Pinpoint the cell where the given text exists, returning its (X, Y) midpoint coordinate. 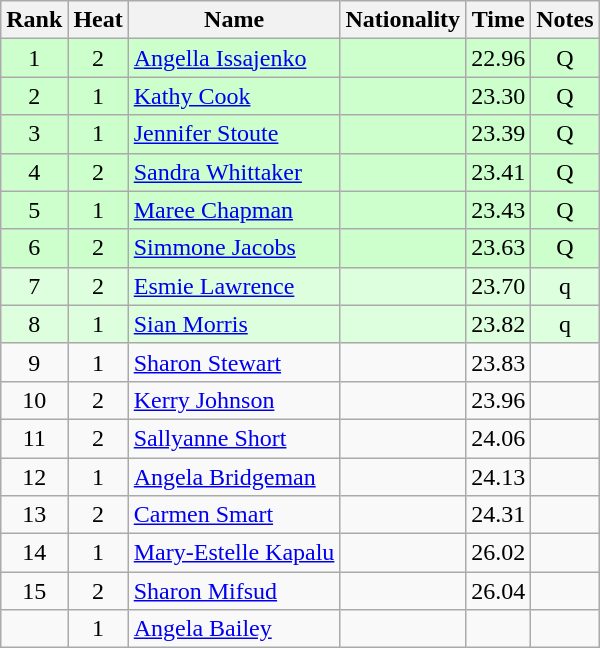
Sian Morris (234, 324)
24.31 (498, 515)
14 (34, 553)
Name (234, 20)
9 (34, 362)
Sallyanne Short (234, 438)
Jennifer Stoute (234, 134)
Angella Issajenko (234, 58)
Carmen Smart (234, 515)
5 (34, 210)
6 (34, 248)
24.06 (498, 438)
Kathy Cook (234, 96)
23.96 (498, 400)
3 (34, 134)
22.96 (498, 58)
23.30 (498, 96)
15 (34, 591)
24.13 (498, 477)
13 (34, 515)
26.04 (498, 591)
10 (34, 400)
Angela Bailey (234, 629)
Notes (565, 20)
26.02 (498, 553)
Esmie Lawrence (234, 286)
Simmone Jacobs (234, 248)
Time (498, 20)
Nationality (403, 20)
23.41 (498, 172)
23.82 (498, 324)
Mary-Estelle Kapalu (234, 553)
23.63 (498, 248)
Angela Bridgeman (234, 477)
Kerry Johnson (234, 400)
Sandra Whittaker (234, 172)
23.39 (498, 134)
Sharon Stewart (234, 362)
11 (34, 438)
Maree Chapman (234, 210)
7 (34, 286)
12 (34, 477)
Sharon Mifsud (234, 591)
4 (34, 172)
23.70 (498, 286)
23.83 (498, 362)
8 (34, 324)
23.43 (498, 210)
Rank (34, 20)
Heat (98, 20)
